For the text-containing cell, return its midpoint in [X, Y] coordinate format. 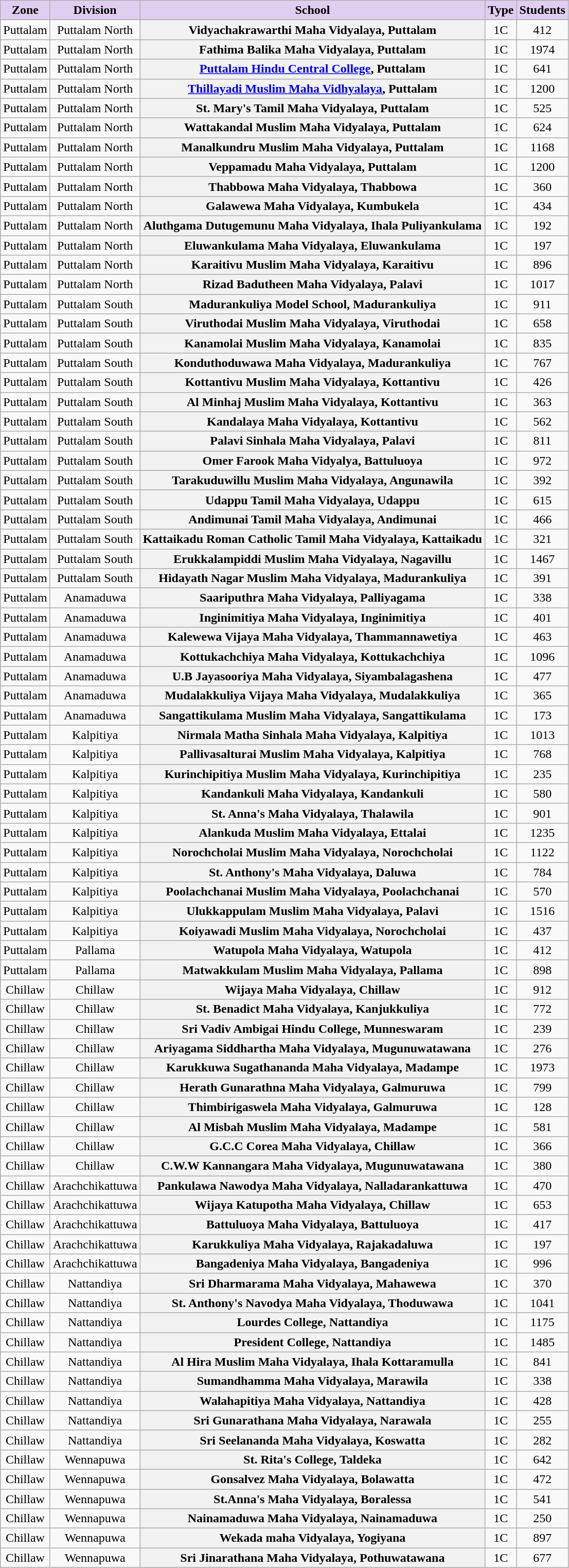
392 [542, 480]
653 [542, 1205]
Pallivasalturai Muslim Maha Vidyalaya, Kalpitiya [313, 754]
250 [542, 1519]
Students [542, 10]
641 [542, 69]
658 [542, 324]
365 [542, 696]
811 [542, 441]
912 [542, 990]
Thillayadi Muslim Maha Vidhyalaya, Puttalam [313, 89]
Wijaya Katupotha Maha Vidyalaya, Chillaw [313, 1205]
Manalkundru Muslim Maha Vidyalaya, Puttalam [313, 147]
835 [542, 343]
463 [542, 637]
Karaitivu Muslim Maha Vidyalaya, Karaitivu [313, 265]
391 [542, 578]
Ariyagama Siddhartha Maha Vidyalaya, Mugunuwatawana [313, 1048]
642 [542, 1459]
282 [542, 1440]
St. Mary's Tamil Maha Vidyalaya, Puttalam [313, 108]
Nirmala Matha Sinhala Maha Vidyalaya, Kalpitiya [313, 735]
1013 [542, 735]
417 [542, 1225]
1467 [542, 558]
Eluwankulama Maha Vidyalaya, Eluwankulama [313, 245]
896 [542, 265]
1168 [542, 147]
767 [542, 363]
Sumandhamma Maha Vidyalaya, Marawila [313, 1381]
Thimbirigaswela Maha Vidyalaya, Galmuruwa [313, 1107]
996 [542, 1264]
Al Hira Muslim Maha Vidyalaya, Ihala Kottaramulla [313, 1362]
1122 [542, 852]
581 [542, 1126]
768 [542, 754]
G.C.C Corea Maha Vidyalaya, Chillaw [313, 1146]
Wattakandal Muslim Maha Vidyalaya, Puttalam [313, 128]
Matwakkulam Muslim Maha Vidyalaya, Pallama [313, 970]
428 [542, 1401]
466 [542, 519]
Herath Gunarathna Maha Vidyalaya, Galmuruwa [313, 1087]
Erukkalampiddi Muslim Maha Vidyalaya, Nagavillu [313, 558]
Hidayath Nagar Muslim Maha Vidyalaya, Madurankuliya [313, 578]
St. Rita's College, Taldeka [313, 1459]
Puttalam Hindu Central College, Puttalam [313, 69]
Rizad Badutheen Maha Vidyalaya, Palavi [313, 285]
Palavi Sinhala Maha Vidyalaya, Palavi [313, 441]
Al Misbah Muslim Maha Vidyalaya, Madampe [313, 1126]
477 [542, 676]
Sri Vadiv Ambigai Hindu College, Munneswaram [313, 1029]
1485 [542, 1342]
192 [542, 225]
Karukkuwa Sugathananda Maha Vidyalaya, Madampe [313, 1068]
799 [542, 1087]
Zone [25, 10]
President College, Nattandiya [313, 1342]
276 [542, 1048]
Inginimitiya Maha Vidyalaya, Inginimitiya [313, 618]
Pankulawa Nawodya Maha Vidyalaya, Nalladarankattuwa [313, 1185]
1017 [542, 285]
562 [542, 421]
784 [542, 872]
615 [542, 500]
235 [542, 774]
1973 [542, 1068]
366 [542, 1146]
St. Benadict Maha Vidyalaya, Kanjukkuliya [313, 1009]
1516 [542, 911]
580 [542, 794]
C.W.W Kannangara Maha Vidyalaya, Mugunuwatawana [313, 1166]
173 [542, 715]
239 [542, 1029]
1175 [542, 1323]
901 [542, 813]
911 [542, 304]
Viruthodai Muslim Maha Vidyalaya, Viruthodai [313, 324]
Kandalaya Maha Vidyalaya, Kottantivu [313, 421]
Karukkuliya Maha Vidyalaya, Rajakadaluwa [313, 1244]
363 [542, 402]
Ulukkappulam Muslim Maha Vidyalaya, Palavi [313, 911]
360 [542, 186]
St. Anna's Maha Vidyalaya, Thalawila [313, 813]
Vidyachakrawarthi Maha Vidyalaya, Puttalam [313, 30]
Al Minhaj Muslim Maha Vidyalaya, Kottantivu [313, 402]
Sri Dharmarama Maha Vidyalaya, Mahawewa [313, 1283]
Kattaikadu Roman Catholic Tamil Maha Vidyalaya, Kattaikadu [313, 539]
128 [542, 1107]
570 [542, 892]
Konduthoduwawa Maha Vidyalaya, Madurankuliya [313, 363]
525 [542, 108]
Sri Gunarathana Maha Vidyalaya, Narawala [313, 1420]
472 [542, 1479]
Division [95, 10]
Norochcholai Muslim Maha Vidyalaya, Norochcholai [313, 852]
Omer Farook Maha Vidyalya, Battuluoya [313, 461]
Thabbowa Maha Vidyalaya, Thabbowa [313, 186]
Bangadeniya Maha Vidyalaya, Bangadeniya [313, 1264]
434 [542, 206]
Wekada maha Vidyalaya, Yogiyana [313, 1538]
Kurinchipitiya Muslim Maha Vidyalaya, Kurinchipitiya [313, 774]
St. Anthony's Navodya Maha Vidyalaya, Thoduwawa [313, 1303]
972 [542, 461]
426 [542, 382]
Mudalakkuliya Vijaya Maha Vidyalaya, Mudalakkuliya [313, 696]
401 [542, 618]
541 [542, 1499]
Udappu Tamil Maha Vidyalaya, Udappu [313, 500]
Fathima Balika Maha Vidyalaya, Puttalam [313, 49]
1235 [542, 833]
380 [542, 1166]
1974 [542, 49]
Saariputhra Maha Vidyalaya, Palliyagama [313, 598]
U.B Jayasooriya Maha Vidyalaya, Siyambalagashena [313, 676]
Type [501, 10]
Sangattikulama Muslim Maha Vidyalaya, Sangattikulama [313, 715]
898 [542, 970]
St. Anthony's Maha Vidyalaya, Daluwa [313, 872]
255 [542, 1420]
Sri Jinarathana Maha Vidyalaya, Pothuwatawana [313, 1558]
321 [542, 539]
Kalewewa Vijaya Maha Vidyalaya, Thammannawetiya [313, 637]
Koiyawadi Muslim Maha Vidyalaya, Norochcholai [313, 931]
Watupola Maha Vidyalaya, Watupola [313, 950]
St.Anna's Maha Vidyalaya, Boralessa [313, 1499]
School [313, 10]
1096 [542, 657]
Madurankuliya Model School, Madurankuliya [313, 304]
841 [542, 1362]
Aluthgama Dutugemunu Maha Vidyalaya, Ihala Puliyankulama [313, 225]
370 [542, 1283]
Veppamadu Maha Vidyalaya, Puttalam [313, 167]
Andimunai Tamil Maha Vidyalaya, Andimunai [313, 519]
677 [542, 1558]
Kottantivu Muslim Maha Vidyalaya, Kottantivu [313, 382]
Alankuda Muslim Maha Vidyalaya, Ettalai [313, 833]
1041 [542, 1303]
772 [542, 1009]
Kottukachchiya Maha Vidyalaya, Kottukachchiya [313, 657]
Poolachchanai Muslim Maha Vidyalaya, Poolachchanai [313, 892]
624 [542, 128]
Galawewa Maha Vidyalaya, Kumbukela [313, 206]
Wijaya Maha Vidyalaya, Chillaw [313, 990]
470 [542, 1185]
Sri Seelananda Maha Vidyalaya, Koswatta [313, 1440]
897 [542, 1538]
Gonsalvez Maha Vidyalaya, Bolawatta [313, 1479]
Kanamolai Muslim Maha Vidyalaya, Kanamolai [313, 343]
Lourdes College, Nattandiya [313, 1323]
437 [542, 931]
Tarakuduwillu Muslim Maha Vidyalaya, Angunawila [313, 480]
Nainamaduwa Maha Vidyalaya, Nainamaduwa [313, 1519]
Walahapitiya Maha Vidyalaya, Nattandiya [313, 1401]
Battuluoya Maha Vidyalaya, Battuluoya [313, 1225]
Kandankuli Maha Vidyalaya, Kandankuli [313, 794]
